Pinpoint the cell where the given text exists, returning its (x, y) midpoint coordinate. 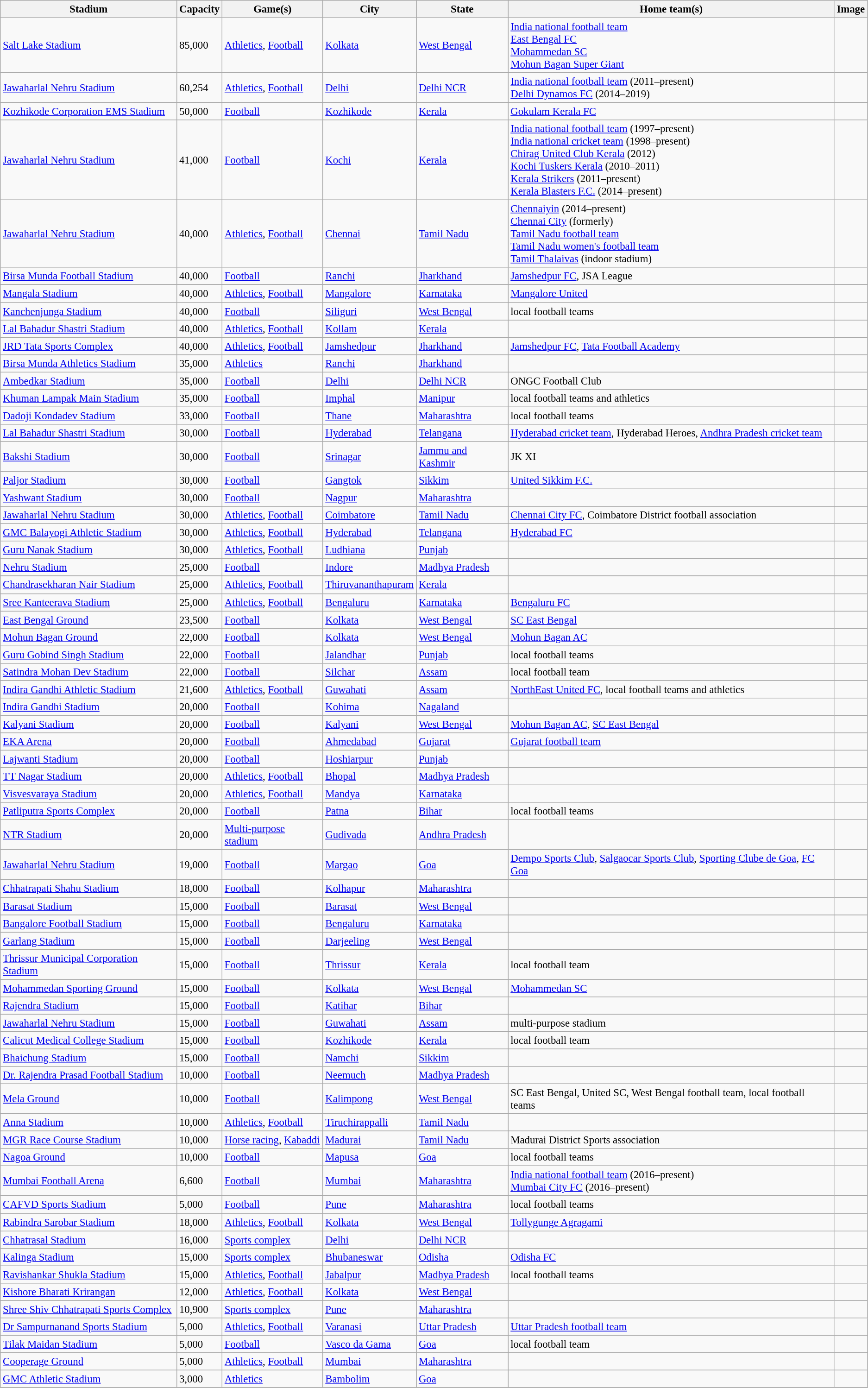
Kolhapur (370, 889)
21,600 (200, 689)
Dr. Rajendra Prasad Football Stadium (89, 1075)
3,000 (200, 1379)
GMC Balayogi Athletic Stadium (89, 533)
Mohammedan Sporting Ground (89, 988)
Nagaland (462, 707)
Ludhiana (370, 550)
JK XI (671, 457)
Mangalore (370, 294)
Indore (370, 568)
12,000 (200, 1292)
Home team(s) (671, 9)
Thrissur Municipal Corporation Stadium (89, 965)
10,900 (200, 1309)
Barasat Stadium (89, 906)
85,000 (200, 45)
Andhra Pradesh (462, 835)
Mohun Bagan AC, SC East Bengal (671, 724)
Gokulam Kerala FC (671, 112)
India national football team (2011–present) Delhi Dynamos FC (2014–2019) (671, 88)
India national football teamEast Bengal FCMohammedan SCMohun Bagan Super Giant (671, 45)
Gangtok (370, 480)
Jamshedpur FC, Tata Football Academy (671, 346)
23,500 (200, 620)
local football teams and athletics (671, 398)
Kishore Bharati Krirangan (89, 1292)
Kalinga Stadium (89, 1257)
Kochi (370, 160)
Mela Ground (89, 1099)
Birsa Munda Football Stadium (89, 277)
CAFVD Sports Stadium (89, 1205)
Kollam (370, 328)
Thiruvananthapuram (370, 585)
Tiruchirappalli (370, 1123)
MGR Race Course Stadium (89, 1140)
GMC Athletic Stadium (89, 1379)
Dr Sampurnanand Sports Stadium (89, 1327)
Darjeeling (370, 941)
Chhatrasal Stadium (89, 1240)
Neemuch (370, 1075)
JRD Tata Sports Complex (89, 346)
Patna (370, 811)
Garlang Stadium (89, 941)
Siliguri (370, 311)
Guru Gobind Singh Stadium (89, 655)
Calicut Medical College Stadium (89, 1041)
Patliputra Sports Complex (89, 811)
Capacity (200, 9)
19,000 (200, 864)
Jalandhar (370, 655)
Image (850, 9)
Salt Lake Stadium (89, 45)
Mandya (370, 794)
Mapusa (370, 1157)
Game(s) (272, 9)
State (462, 9)
Chennaiyin (2014–present)Chennai City (formerly)Tamil Nadu football teamTamil Nadu women's football teamTamil Thalaivas (indoor stadium) (671, 234)
TT Nagar Stadium (89, 776)
Bambolim (370, 1379)
SC East Bengal, United SC, West Bengal football team, local football teams (671, 1099)
Indira Gandhi Athletic Stadium (89, 689)
Hyderabad FC (671, 533)
Kalyani (370, 724)
Imphal (370, 398)
multi-purpose stadium (671, 1023)
Varanasi (370, 1327)
Visvesvaraya Stadium (89, 794)
Mohun Bagan AC (671, 637)
Kanchenjunga Stadium (89, 311)
Chandrasekharan Nair Stadium (89, 585)
Jamshedpur FC, JSA League (671, 277)
Khuman Lampak Main Stadium (89, 398)
SC East Bengal (671, 620)
Thane (370, 416)
City (370, 9)
Bengaluru FC (671, 602)
Kalimpong (370, 1099)
Gujarat (462, 742)
Rajendra Stadium (89, 1006)
Shree Shiv Chhatrapati Sports Complex (89, 1309)
Ravishankar Shukla Stadium (89, 1274)
50,000 (200, 112)
Birsa Munda Athletics Stadium (89, 363)
Chhatrapati Shahu Stadium (89, 889)
Tollygunge Agragami (671, 1222)
Ahmedabad (370, 742)
41,000 (200, 160)
Kalyani Stadium (89, 724)
Jamshedpur (370, 346)
Stadium (89, 9)
Sree Kanteerava Stadium (89, 602)
United Sikkim F.C. (671, 480)
Cooperage Ground (89, 1362)
Ambedkar Stadium (89, 381)
Mangala Stadium (89, 294)
Vasco da Gama (370, 1344)
Anna Stadium (89, 1123)
Mangalore United (671, 294)
Gudivada (370, 835)
Chennai City FC, Coimbatore District football association (671, 515)
Lajwanti Stadium (89, 759)
Thrissur (370, 965)
Bakshi Stadium (89, 457)
Mumbai Football Arena (89, 1181)
Uttar Pradesh (462, 1327)
Madurai District Sports association (671, 1140)
Bhubaneswar (370, 1257)
Jabalpur (370, 1274)
Srinagar (370, 457)
Chennai (370, 234)
Satindra Mohan Dev Stadium (89, 672)
60,254 (200, 88)
Dempo Sports Club, Salgaocar Sports Club, Sporting Clube de Goa, FC Goa (671, 864)
6,600 (200, 1181)
Nehru Stadium (89, 568)
Nagpur (370, 498)
Paljor Stadium (89, 480)
Rabindra Sarobar Stadium (89, 1222)
Nagoa Ground (89, 1157)
Odisha (462, 1257)
Namchi (370, 1058)
Katihar (370, 1006)
Gujarat football team (671, 742)
India national football team (2016–present)Mumbai City FC (2016–present) (671, 1181)
Coimbatore (370, 515)
East Bengal Ground (89, 620)
EKA Arena (89, 742)
Hoshiarpur (370, 759)
Dadoji Kondadev Stadium (89, 416)
NTR Stadium (89, 835)
Bhopal (370, 776)
NorthEast United FC, local football teams and athletics (671, 689)
Yashwant Stadium (89, 498)
Uttar Pradesh football team (671, 1327)
Kohima (370, 707)
Jammu and Kashmir (462, 457)
Silchar (370, 672)
Mohun Bagan Ground (89, 637)
33,000 (200, 416)
Bhaichung Stadium (89, 1058)
Horse racing, Kabaddi (272, 1140)
Margao (370, 864)
Odisha FC (671, 1257)
Manipur (462, 398)
Kozhikode Corporation EMS Stadium (89, 112)
Mohammedan SC (671, 988)
Indira Gandhi Stadium (89, 707)
16,000 (200, 1240)
Multi-purpose stadium (272, 835)
Hyderabad cricket team, Hyderabad Heroes, Andhra Pradesh cricket team (671, 433)
Guru Nanak Stadium (89, 550)
Barasat (370, 906)
Madurai (370, 1140)
ONGC Football Club (671, 381)
Tilak Maidan Stadium (89, 1344)
Bangalore Football Stadium (89, 923)
